For the text-containing cell, return its midpoint in (X, Y) coordinate format. 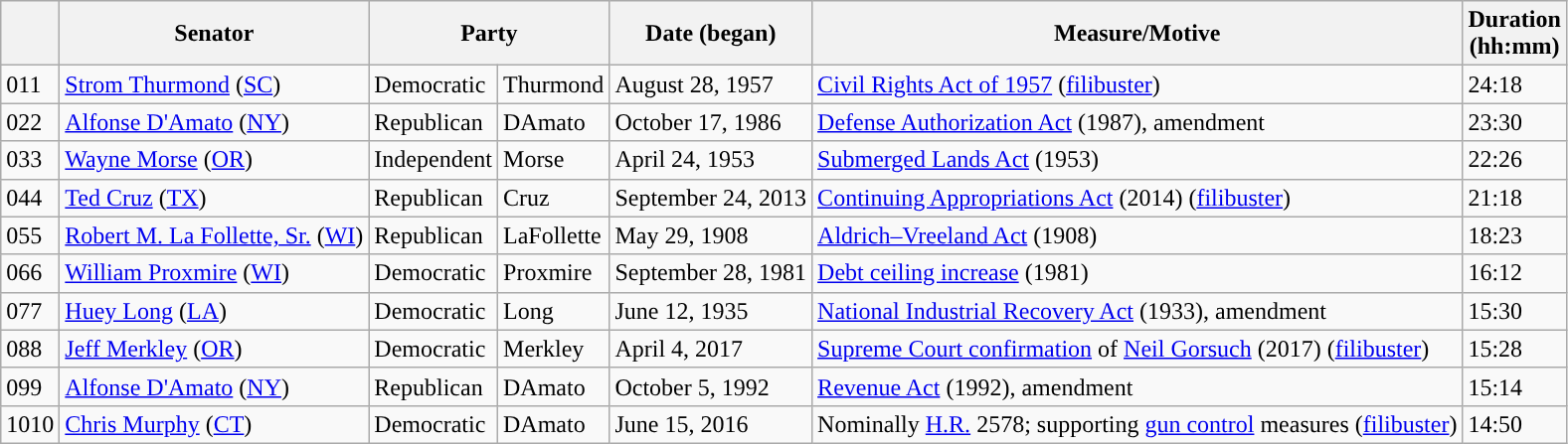
National Industrial Recovery Act (1933), amendment (1137, 311)
Jeff Merkley (OR) (215, 349)
April 24, 1953 (711, 160)
Senator (215, 34)
September 24, 2013 (711, 198)
Civil Rights Act of 1957 (filibuster) (1137, 84)
October 17, 1986 (711, 122)
Strom Thurmond (SC) (215, 84)
April 4, 2017 (711, 349)
William Proxmire (WI) (215, 273)
August 28, 1957 (711, 84)
22:26 (1514, 160)
011 (30, 84)
Party (489, 34)
Proxmire (554, 273)
Merkley (554, 349)
Supreme Court confirmation of Neil Gorsuch (2017) (filibuster) (1137, 349)
15:14 (1514, 386)
23:30 (1514, 122)
14:50 (1514, 424)
Submerged Lands Act (1953) (1137, 160)
24:18 (1514, 84)
Duration(hh:mm) (1514, 34)
Long (554, 311)
Revenue Act (1992), amendment (1137, 386)
Robert M. La Follette, Sr. (WI) (215, 235)
022 (30, 122)
1010 (30, 424)
Independent (434, 160)
Nominally H.R. 2578; supporting gun control measures (filibuster) (1137, 424)
15:28 (1514, 349)
Debt ceiling increase (1981) (1137, 273)
Thurmond (554, 84)
088 (30, 349)
Wayne Morse (OR) (215, 160)
Huey Long (LA) (215, 311)
Morse (554, 160)
033 (30, 160)
066 (30, 273)
Ted Cruz (TX) (215, 198)
June 12, 1935 (711, 311)
LaFollette (554, 235)
Continuing Appropriations Act (2014) (filibuster) (1137, 198)
Defense Authorization Act (1987), amendment (1137, 122)
15:30 (1514, 311)
099 (30, 386)
21:18 (1514, 198)
June 15, 2016 (711, 424)
Cruz (554, 198)
Aldrich–Vreeland Act (1908) (1137, 235)
077 (30, 311)
September 28, 1981 (711, 273)
Date (began) (711, 34)
16:12 (1514, 273)
055 (30, 235)
Measure/Motive (1137, 34)
Chris Murphy (CT) (215, 424)
October 5, 1992 (711, 386)
18:23 (1514, 235)
044 (30, 198)
May 29, 1908 (711, 235)
